Output the [x, y] coordinate of the center of the cell containing the given text.  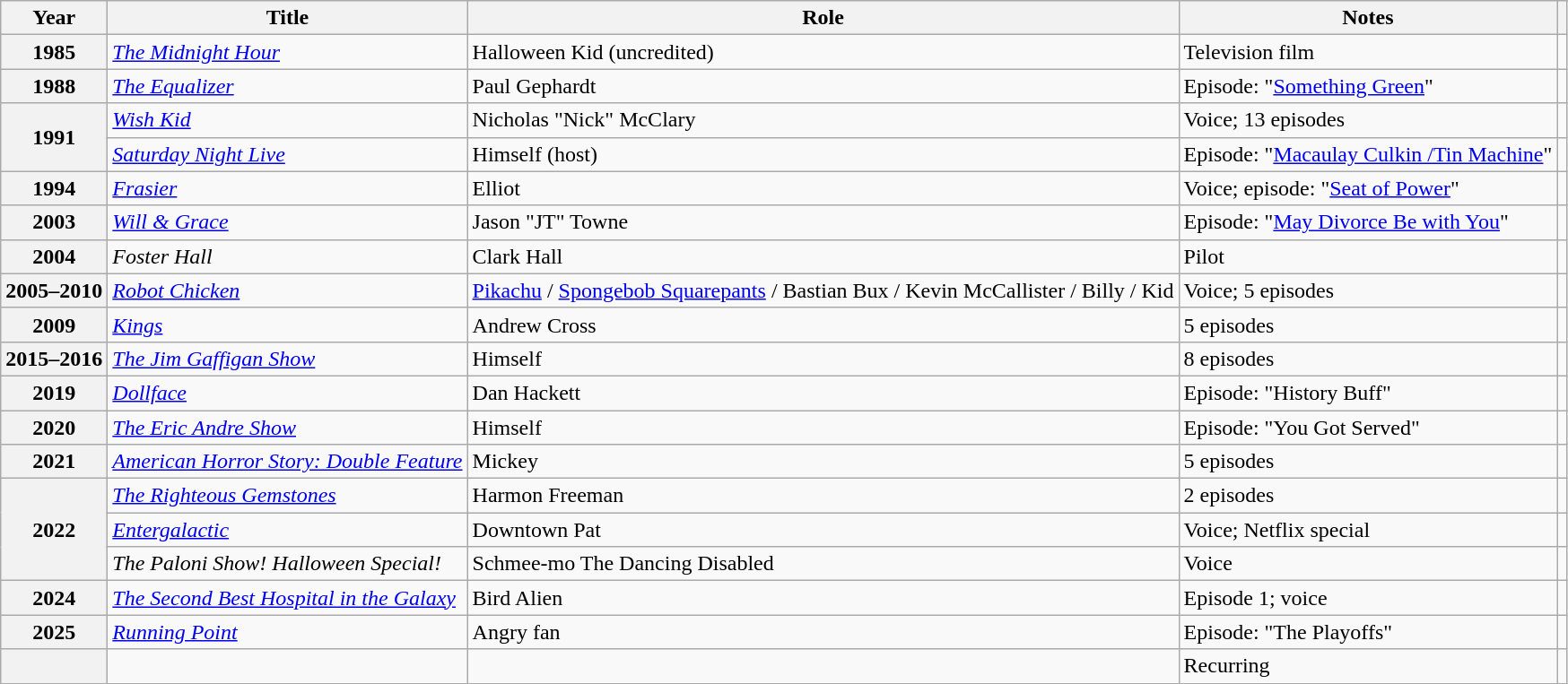
Pikachu / Spongebob Squarepants / Bastian Bux / Kevin McCallister / Billy / Kid [823, 290]
Paul Gephardt [823, 86]
2 episodes [1368, 496]
Role [823, 18]
Nicholas "Nick" McClary [823, 120]
The Jim Gaffigan Show [287, 359]
Clark Hall [823, 256]
Andrew Cross [823, 325]
1994 [54, 188]
2015–2016 [54, 359]
Notes [1368, 18]
2024 [54, 598]
2009 [54, 325]
Schmee-mo The Dancing Disabled [823, 564]
Voice [1368, 564]
Angry fan [823, 632]
Voice; 5 episodes [1368, 290]
Robot Chicken [287, 290]
Himself (host) [823, 154]
The Paloni Show! Halloween Special! [287, 564]
Elliot [823, 188]
Entergalactic [287, 530]
The Righteous Gemstones [287, 496]
Episode 1; voice [1368, 598]
Pilot [1368, 256]
Kings [287, 325]
2004 [54, 256]
Frasier [287, 188]
Voice; episode: "Seat of Power" [1368, 188]
Running Point [287, 632]
1988 [54, 86]
Television film [1368, 52]
Title [287, 18]
2025 [54, 632]
Episode: "You Got Served" [1368, 428]
Episode: "Something Green" [1368, 86]
Saturday Night Live [287, 154]
Halloween Kid (uncredited) [823, 52]
Episode: "The Playoffs" [1368, 632]
The Midnight Hour [287, 52]
The Second Best Hospital in the Galaxy [287, 598]
Dollface [287, 393]
2020 [54, 428]
Downtown Pat [823, 530]
Harmon Freeman [823, 496]
Mickey [823, 462]
1985 [54, 52]
Recurring [1368, 666]
The Eric Andre Show [287, 428]
2003 [54, 222]
8 episodes [1368, 359]
Episode: "Macaulay Culkin /Tin Machine" [1368, 154]
1991 [54, 137]
Foster Hall [287, 256]
Will & Grace [287, 222]
Dan Hackett [823, 393]
American Horror Story: Double Feature [287, 462]
Year [54, 18]
Bird Alien [823, 598]
2019 [54, 393]
Voice; Netflix special [1368, 530]
Episode: "May Divorce Be with You" [1368, 222]
Jason "JT" Towne [823, 222]
2005–2010 [54, 290]
2021 [54, 462]
2022 [54, 530]
The Equalizer [287, 86]
Wish Kid [287, 120]
Voice; 13 episodes [1368, 120]
Episode: "History Buff" [1368, 393]
